From the cell containing the given text, extract its center point as [x, y] coordinate. 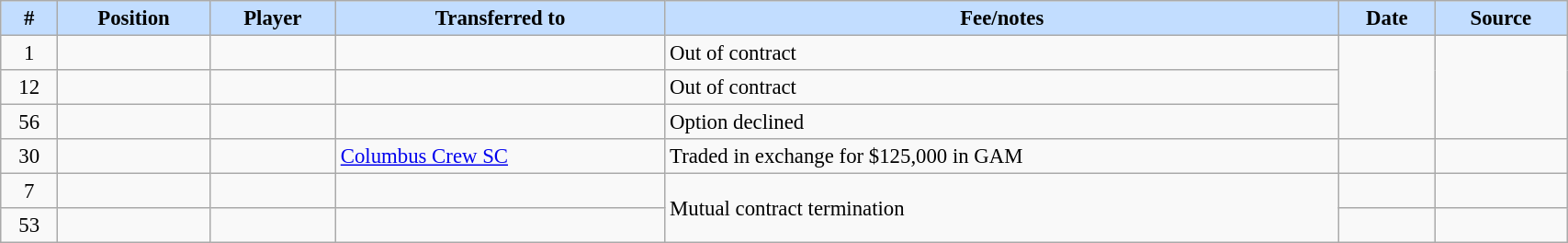
Player [272, 18]
Traded in exchange for $125,000 in GAM [1002, 156]
12 [29, 87]
Source [1501, 18]
1 [29, 53]
56 [29, 122]
Mutual contract termination [1002, 208]
Columbus Crew SC [500, 156]
Date [1387, 18]
53 [29, 226]
Option declined [1002, 122]
Transferred to [500, 18]
Fee/notes [1002, 18]
30 [29, 156]
7 [29, 191]
Position [134, 18]
# [29, 18]
